Search for the cell housing the specified text and yield its (X, Y) center coordinate. 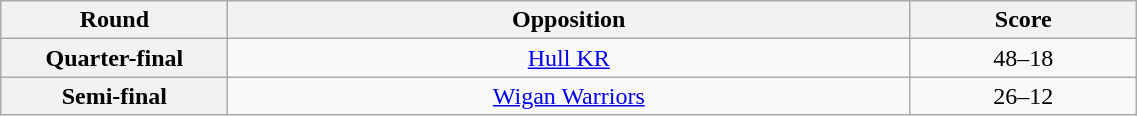
Opposition (569, 20)
Wigan Warriors (569, 96)
Semi-final (114, 96)
Round (114, 20)
Quarter-final (114, 58)
Score (1024, 20)
26–12 (1024, 96)
Hull KR (569, 58)
48–18 (1024, 58)
